Detect which cell encompasses the target text, then output its (X, Y) center coordinate. 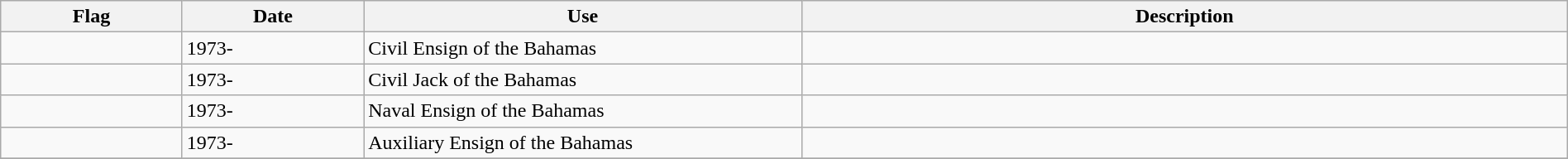
Description (1184, 17)
Use (583, 17)
Flag (91, 17)
Civil Jack of the Bahamas (583, 79)
Date (273, 17)
Auxiliary Ensign of the Bahamas (583, 142)
Naval Ensign of the Bahamas (583, 111)
Civil Ensign of the Bahamas (583, 48)
